Provide the [X, Y] coordinate of the cell's center where the given text is located.  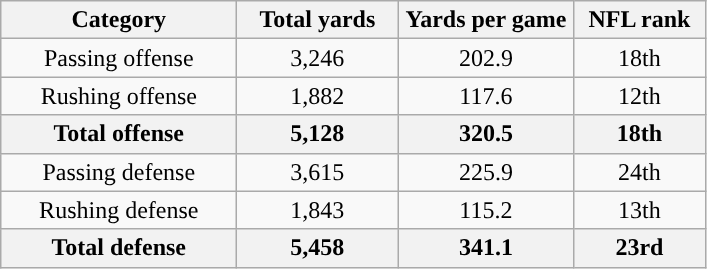
Rushing defense [119, 210]
Total defense [119, 248]
Passing defense [119, 172]
Total offense [119, 134]
23rd [640, 248]
115.2 [486, 210]
12th [640, 96]
320.5 [486, 134]
225.9 [486, 172]
Rushing offense [119, 96]
1,882 [318, 96]
5,128 [318, 134]
341.1 [486, 248]
3,246 [318, 58]
5,458 [318, 248]
202.9 [486, 58]
Category [119, 20]
1,843 [318, 210]
117.6 [486, 96]
24th [640, 172]
3,615 [318, 172]
Passing offense [119, 58]
Yards per game [486, 20]
13th [640, 210]
NFL rank [640, 20]
Total yards [318, 20]
